From the cell containing the given text, extract its center point as [X, Y] coordinate. 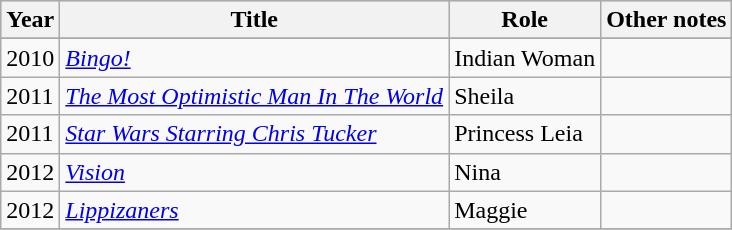
Bingo! [254, 58]
Year [30, 20]
Sheila [525, 96]
Indian Woman [525, 58]
Nina [525, 172]
Vision [254, 172]
Other notes [666, 20]
Title [254, 20]
Princess Leia [525, 134]
Maggie [525, 210]
Role [525, 20]
2010 [30, 58]
Lippizaners [254, 210]
The Most Optimistic Man In The World [254, 96]
Star Wars Starring Chris Tucker [254, 134]
